Locate the cell with the specified text and output its (x, y) center coordinate. 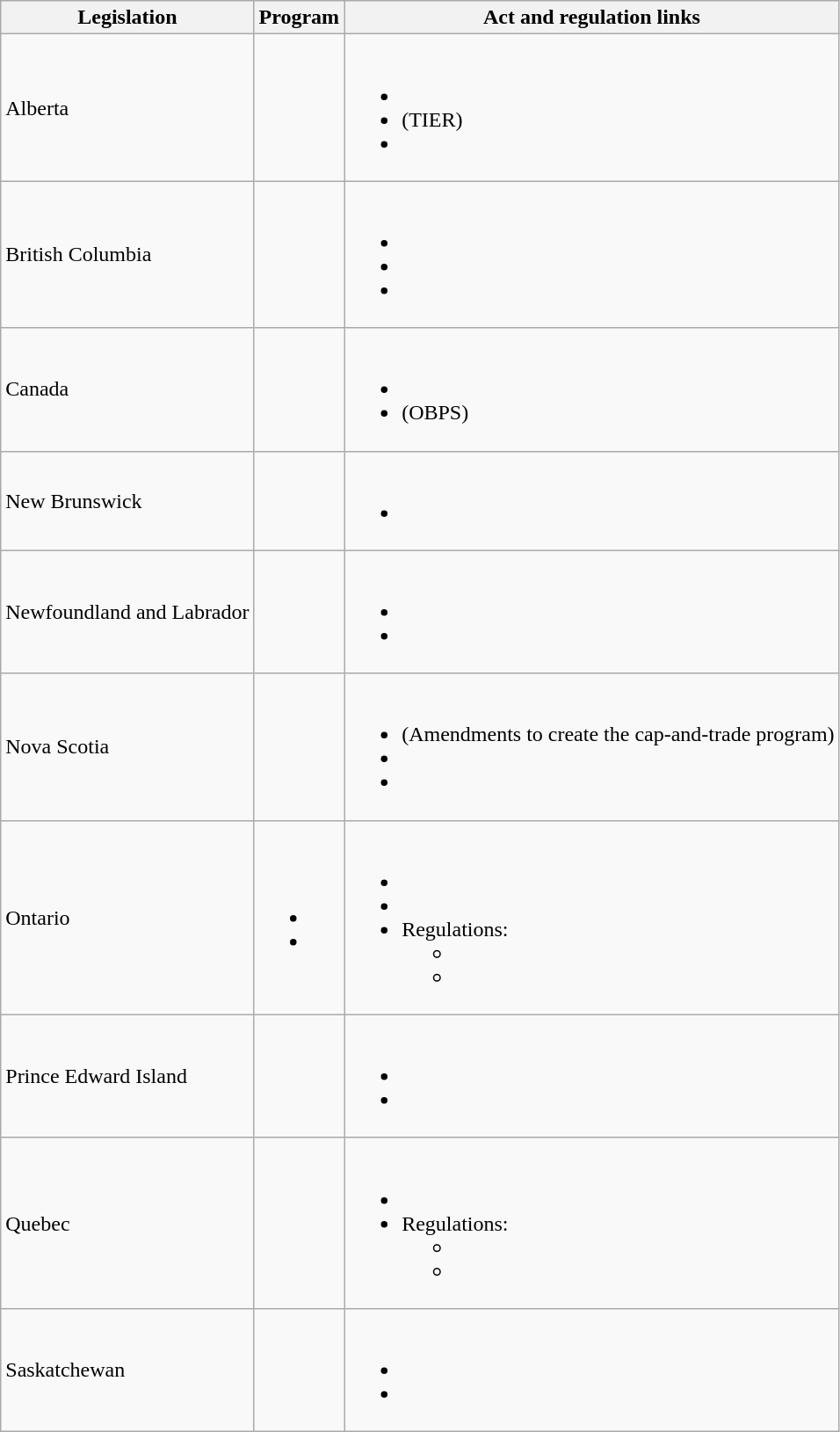
Prince Edward Island (127, 1076)
Alberta (127, 107)
New Brunswick (127, 501)
Ontario (127, 918)
(TIER) (592, 107)
Saskatchewan (127, 1370)
Program (299, 18)
Canada (127, 389)
British Columbia (127, 255)
Legislation (127, 18)
(Amendments to create the cap-and-trade program) (592, 747)
Nova Scotia (127, 747)
Quebec (127, 1223)
Act and regulation links (592, 18)
Newfoundland and Labrador (127, 612)
(OBPS) (592, 389)
